Provide the [x, y] coordinate of the cell's center where the given text is located.  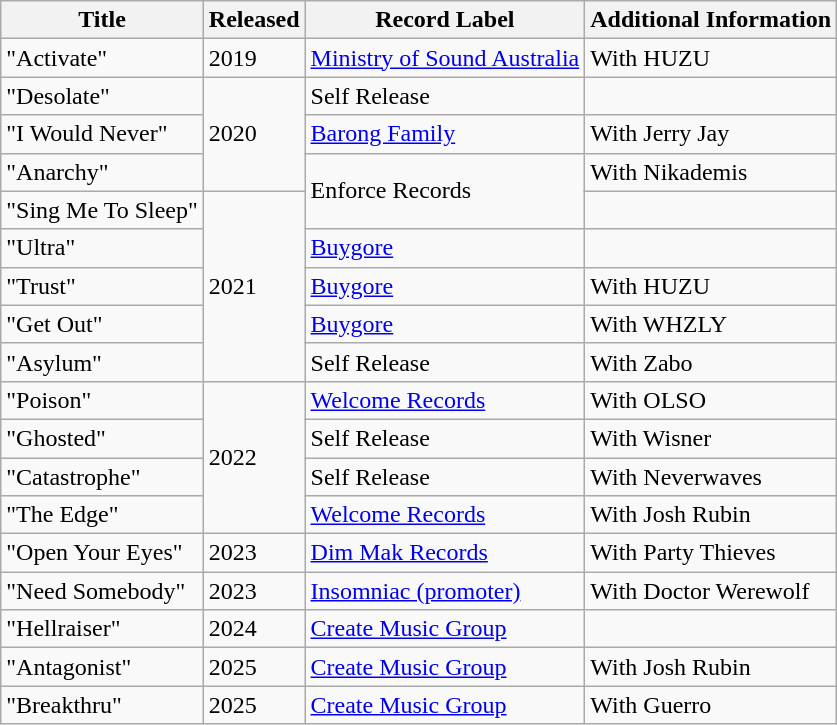
With WHZLY [711, 324]
With Guerro [711, 705]
"Get Out" [102, 324]
Enforce Records [445, 191]
"Activate" [102, 58]
"Anarchy" [102, 172]
Record Label [445, 20]
With Nikademis [711, 172]
"Sing Me To Sleep" [102, 210]
With OLSO [711, 400]
Ministry of Sound Australia [445, 58]
Insomniac (promoter) [445, 591]
2024 [254, 629]
"Asylum" [102, 362]
"The Edge" [102, 515]
"I Would Never" [102, 134]
Released [254, 20]
"Open Your Eyes" [102, 553]
"Poison" [102, 400]
"Ultra" [102, 248]
"Hellraiser" [102, 629]
2022 [254, 457]
Dim Mak Records [445, 553]
"Ghosted" [102, 438]
"Trust" [102, 286]
"Need Somebody" [102, 591]
"Breakthru" [102, 705]
With Doctor Werewolf [711, 591]
"Desolate" [102, 96]
2019 [254, 58]
"Antagonist" [102, 667]
With Party Thieves [711, 553]
With Zabo [711, 362]
"Catastrophe" [102, 477]
2021 [254, 286]
2020 [254, 134]
Title [102, 20]
With Jerry Jay [711, 134]
With Wisner [711, 438]
Barong Family [445, 134]
Additional Information [711, 20]
With Neverwaves [711, 477]
